From the cell containing the given text, extract its center point as (x, y) coordinate. 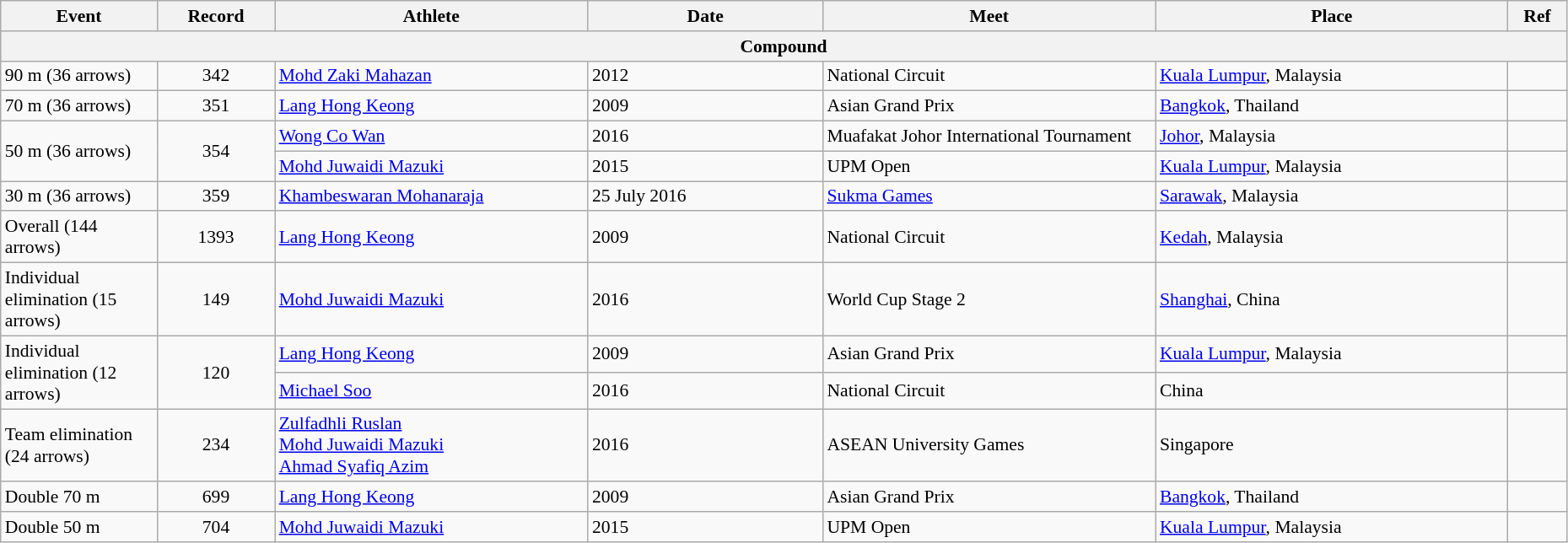
Michael Soo (432, 391)
70 m (36 arrows) (79, 106)
Compound (784, 46)
Khambeswaran Mohanaraja (432, 196)
Shanghai, China (1332, 300)
354 (216, 152)
Double 50 m (79, 527)
351 (216, 106)
Double 70 m (79, 497)
Zulfadhli RuslanMohd Juwaidi MazukiAhmad Syafiq Azim (432, 445)
704 (216, 527)
Kedah, Malaysia (1332, 238)
Record (216, 16)
30 m (36 arrows) (79, 196)
90 m (36 arrows) (79, 76)
ASEAN University Games (989, 445)
Team elimination (24 arrows) (79, 445)
50 m (36 arrows) (79, 152)
Overall (144 arrows) (79, 238)
234 (216, 445)
Meet (989, 16)
149 (216, 300)
China (1332, 391)
Mohd Zaki Mahazan (432, 76)
Johor, Malaysia (1332, 137)
Singapore (1332, 445)
World Cup Stage 2 (989, 300)
Place (1332, 16)
25 July 2016 (705, 196)
Individual elimination (12 arrows) (79, 373)
120 (216, 373)
359 (216, 196)
Wong Co Wan (432, 137)
Event (79, 16)
Ref (1538, 16)
Sarawak, Malaysia (1332, 196)
Date (705, 16)
Muafakat Johor International Tournament (989, 137)
342 (216, 76)
Individual elimination (15 arrows) (79, 300)
Athlete (432, 16)
2012 (705, 76)
Sukma Games (989, 196)
699 (216, 497)
1393 (216, 238)
